Determine the (x, y) coordinate at the center of the cell enclosing the given text.  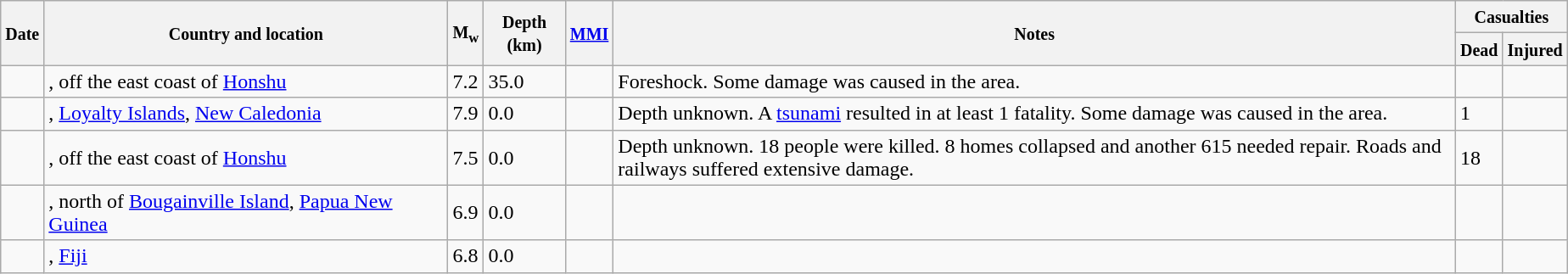
7.9 (466, 114)
7.5 (466, 158)
Depth unknown. 18 people were killed. 8 homes collapsed and another 615 needed repair. Roads and railways suffered extensive damage. (1035, 158)
1 (1479, 114)
6.8 (466, 256)
, Fiji (246, 256)
7.2 (466, 81)
Depth (km) (524, 33)
6.9 (466, 212)
Dead (1479, 49)
Foreshock. Some damage was caused in the area. (1035, 81)
Injured (1535, 49)
Depth unknown. A tsunami resulted in at least 1 fatality. Some damage was caused in the area. (1035, 114)
18 (1479, 158)
MMI (589, 33)
Casualties (1511, 17)
, north of Bougainville Island, Papua New Guinea (246, 212)
35.0 (524, 81)
Mw (466, 33)
Date (22, 33)
Notes (1035, 33)
Country and location (246, 33)
, Loyalty Islands, New Caledonia (246, 114)
